Capture the cell that displays the provided text and extract its [X, Y] central coordinate. 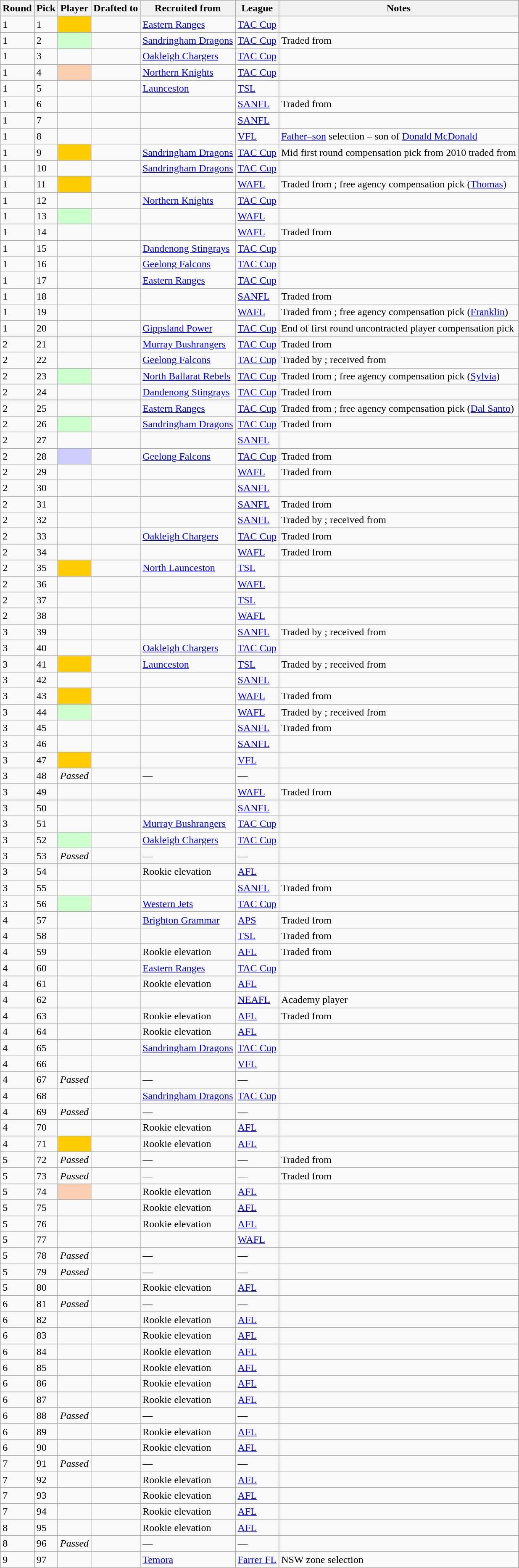
95 [46, 1528]
70 [46, 1128]
81 [46, 1304]
11 [46, 184]
27 [46, 440]
Western Jets [188, 904]
44 [46, 712]
53 [46, 856]
52 [46, 840]
43 [46, 696]
82 [46, 1320]
15 [46, 248]
38 [46, 616]
92 [46, 1479]
28 [46, 456]
Pick [46, 8]
34 [46, 552]
94 [46, 1512]
97 [46, 1560]
55 [46, 888]
10 [46, 168]
35 [46, 568]
83 [46, 1336]
Farrer FL [257, 1560]
72 [46, 1160]
63 [46, 1016]
73 [46, 1176]
74 [46, 1192]
19 [46, 312]
77 [46, 1240]
51 [46, 824]
Player [75, 8]
25 [46, 408]
End of first round uncontracted player compensation pick [399, 328]
13 [46, 216]
56 [46, 904]
78 [46, 1256]
Temora [188, 1560]
93 [46, 1496]
Round [17, 8]
Recruited from [188, 8]
90 [46, 1447]
37 [46, 600]
14 [46, 232]
36 [46, 584]
75 [46, 1208]
85 [46, 1368]
87 [46, 1400]
79 [46, 1272]
48 [46, 776]
NSW zone selection [399, 1560]
42 [46, 680]
62 [46, 1000]
66 [46, 1064]
18 [46, 296]
60 [46, 968]
84 [46, 1352]
88 [46, 1415]
North Launceston [188, 568]
League [257, 8]
32 [46, 520]
Brighton Grammar [188, 920]
Academy player [399, 1000]
69 [46, 1112]
91 [46, 1463]
59 [46, 952]
29 [46, 472]
41 [46, 664]
67 [46, 1080]
68 [46, 1096]
Mid first round compensation pick from 2010 traded from [399, 152]
16 [46, 264]
Traded from ; free agency compensation pick (Thomas) [399, 184]
40 [46, 648]
96 [46, 1544]
33 [46, 536]
80 [46, 1288]
64 [46, 1032]
Drafted to [116, 8]
Traded from ; free agency compensation pick (Franklin) [399, 312]
21 [46, 344]
86 [46, 1384]
24 [46, 392]
20 [46, 328]
31 [46, 504]
Traded from ; free agency compensation pick (Dal Santo) [399, 408]
North Ballarat Rebels [188, 376]
50 [46, 808]
12 [46, 200]
Notes [399, 8]
71 [46, 1144]
58 [46, 936]
89 [46, 1431]
22 [46, 360]
30 [46, 488]
49 [46, 792]
65 [46, 1048]
23 [46, 376]
Traded from ; free agency compensation pick (Sylvia) [399, 376]
45 [46, 728]
Father–son selection – son of Donald McDonald [399, 136]
17 [46, 280]
46 [46, 744]
61 [46, 984]
26 [46, 424]
57 [46, 920]
76 [46, 1224]
Gippsland Power [188, 328]
NEAFL [257, 1000]
39 [46, 632]
47 [46, 760]
54 [46, 872]
APS [257, 920]
